Search for the cell housing the specified text and yield its [X, Y] center coordinate. 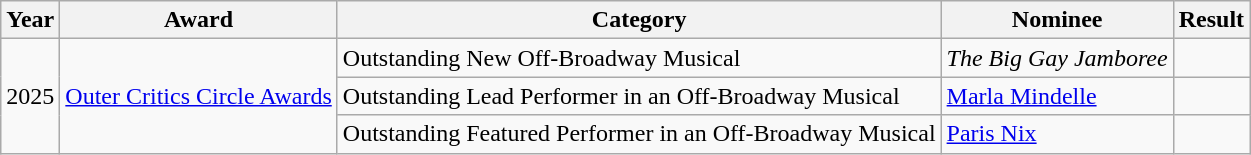
Outstanding New Off-Broadway Musical [639, 58]
Nominee [1057, 20]
2025 [30, 96]
Result [1211, 20]
Award [198, 20]
Outer Critics Circle Awards [198, 96]
Paris Nix [1057, 134]
Marla Mindelle [1057, 96]
Year [30, 20]
Outstanding Featured Performer in an Off-Broadway Musical [639, 134]
Outstanding Lead Performer in an Off-Broadway Musical [639, 96]
Category [639, 20]
The Big Gay Jamboree [1057, 58]
